Pinpoint the cell where the given text exists, returning its [x, y] midpoint coordinate. 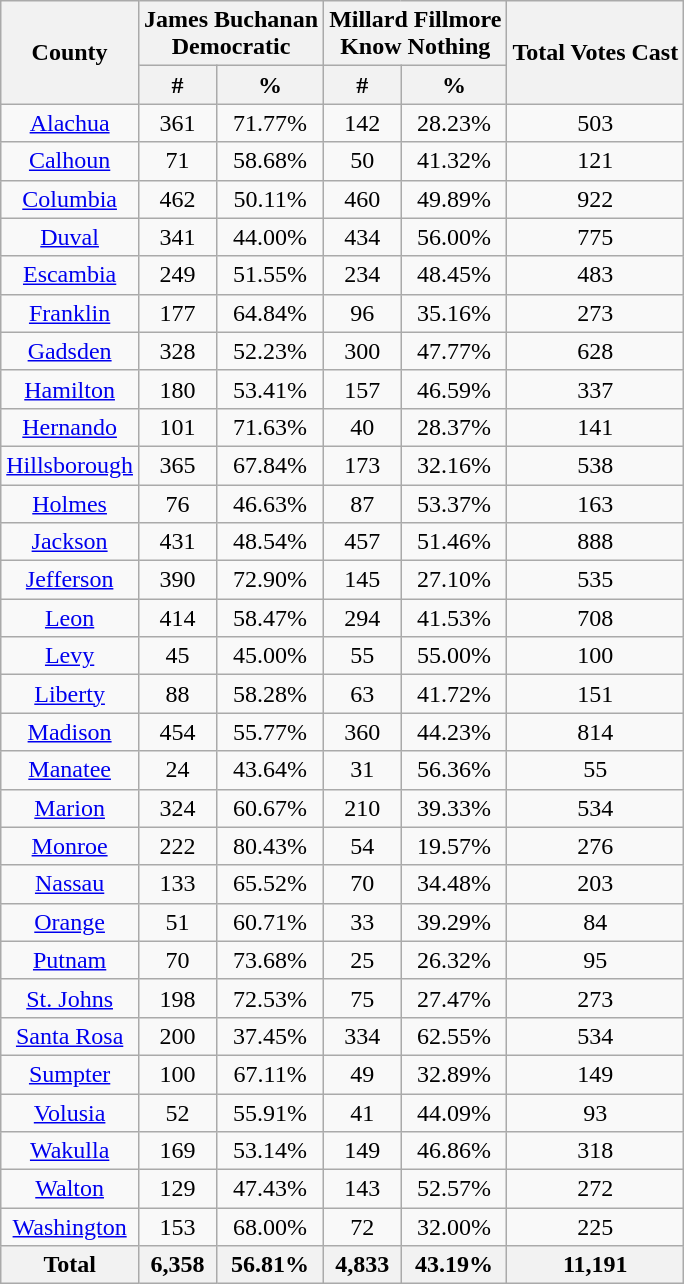
53.14% [270, 1151]
708 [596, 618]
53.37% [454, 503]
27.10% [454, 580]
Jackson [70, 542]
157 [362, 389]
47.77% [454, 351]
141 [596, 427]
55.77% [270, 732]
44.09% [454, 1113]
96 [362, 313]
71 [177, 161]
Jefferson [70, 580]
Holmes [70, 503]
45 [177, 656]
49 [362, 1074]
888 [596, 542]
Washington [70, 1227]
51.46% [454, 542]
365 [177, 465]
Total [70, 1265]
32.16% [454, 465]
Wakulla [70, 1151]
Millard FillmoreKnow Nothing [416, 34]
47.43% [270, 1189]
Santa Rosa [70, 1036]
234 [362, 275]
56.36% [454, 770]
43.64% [270, 770]
142 [362, 123]
71.63% [270, 427]
33 [362, 922]
318 [596, 1151]
32.89% [454, 1074]
46.63% [270, 503]
60.71% [270, 922]
43.19% [454, 1265]
32.00% [454, 1227]
46.59% [454, 389]
535 [596, 580]
300 [362, 351]
222 [177, 846]
Calhoun [70, 161]
93 [596, 1113]
39.33% [454, 808]
41.32% [454, 161]
210 [362, 808]
50.11% [270, 199]
31 [362, 770]
153 [177, 1227]
225 [596, 1227]
Escambia [70, 275]
63 [362, 694]
49.89% [454, 199]
41 [362, 1113]
360 [362, 732]
Putnam [70, 960]
538 [596, 465]
44.23% [454, 732]
Gadsden [70, 351]
434 [362, 237]
121 [596, 161]
55.00% [454, 656]
Hernando [70, 427]
334 [362, 1036]
133 [177, 884]
71.77% [270, 123]
76 [177, 503]
390 [177, 580]
503 [596, 123]
200 [177, 1036]
Columbia [70, 199]
Leon [70, 618]
39.29% [454, 922]
67.11% [270, 1074]
337 [596, 389]
34.48% [454, 884]
80.43% [270, 846]
35.16% [454, 313]
26.32% [454, 960]
48.54% [270, 542]
25 [362, 960]
67.84% [270, 465]
55.91% [270, 1113]
Franklin [70, 313]
62.55% [454, 1036]
169 [177, 1151]
50 [362, 161]
4,833 [362, 1265]
68.00% [270, 1227]
Monroe [70, 846]
19.57% [454, 846]
249 [177, 275]
72 [362, 1227]
56.00% [454, 237]
Alachua [70, 123]
40 [362, 427]
72.90% [270, 580]
60.67% [270, 808]
Madison [70, 732]
462 [177, 199]
48.45% [454, 275]
294 [362, 618]
922 [596, 199]
143 [362, 1189]
65.52% [270, 884]
454 [177, 732]
457 [362, 542]
Manatee [70, 770]
Marion [70, 808]
73.68% [270, 960]
James BuchananDemocratic [230, 34]
58.68% [270, 161]
414 [177, 618]
483 [596, 275]
163 [596, 503]
Hamilton [70, 389]
52.57% [454, 1189]
173 [362, 465]
328 [177, 351]
54 [362, 846]
53.41% [270, 389]
37.45% [270, 1036]
52.23% [270, 351]
58.47% [270, 618]
24 [177, 770]
Volusia [70, 1113]
St. Johns [70, 998]
145 [362, 580]
431 [177, 542]
276 [596, 846]
324 [177, 808]
Levy [70, 656]
51.55% [270, 275]
28.23% [454, 123]
Liberty [70, 694]
72.53% [270, 998]
44.00% [270, 237]
341 [177, 237]
Total Votes Cast [596, 52]
6,358 [177, 1265]
203 [596, 884]
177 [177, 313]
129 [177, 1189]
361 [177, 123]
84 [596, 922]
775 [596, 237]
101 [177, 427]
56.81% [270, 1265]
52 [177, 1113]
88 [177, 694]
45.00% [270, 656]
46.86% [454, 1151]
628 [596, 351]
460 [362, 199]
814 [596, 732]
151 [596, 694]
198 [177, 998]
Walton [70, 1189]
Duval [70, 237]
County [70, 52]
Hillsborough [70, 465]
41.72% [454, 694]
11,191 [596, 1265]
64.84% [270, 313]
75 [362, 998]
27.47% [454, 998]
Nassau [70, 884]
272 [596, 1189]
180 [177, 389]
87 [362, 503]
51 [177, 922]
28.37% [454, 427]
Sumpter [70, 1074]
95 [596, 960]
58.28% [270, 694]
Orange [70, 922]
41.53% [454, 618]
